Output the (x, y) coordinate of the center of the cell containing the given text.  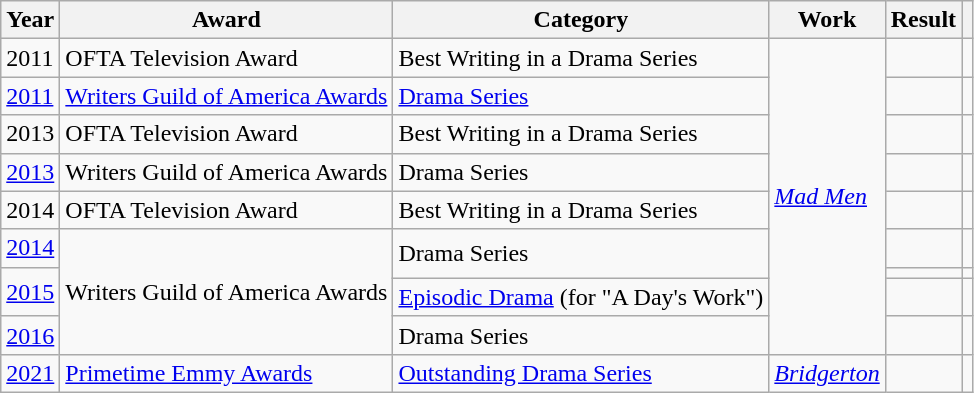
Episodic Drama (for "A Day's Work") (581, 297)
Year (30, 20)
2021 (30, 373)
Mad Men (827, 197)
Work (827, 20)
Bridgerton (827, 373)
Outstanding Drama Series (581, 373)
2016 (30, 335)
Category (581, 20)
Award (226, 20)
2015 (30, 292)
Result (923, 20)
Primetime Emmy Awards (226, 373)
